Locate the cell with the specified text and output its [x, y] center coordinate. 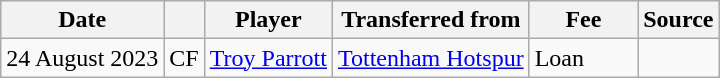
Loan [584, 58]
CF [184, 58]
Tottenham Hotspur [430, 58]
Player [268, 20]
Transferred from [430, 20]
Troy Parrott [268, 58]
Source [678, 20]
Date [82, 20]
24 August 2023 [82, 58]
Fee [584, 20]
